Output the (x, y) coordinate of the center of the cell containing the given text.  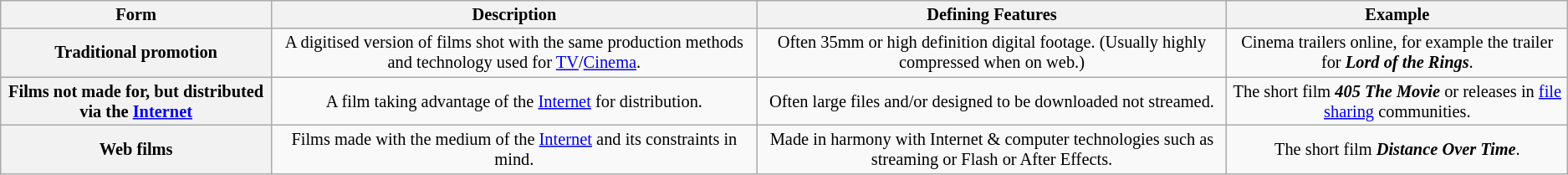
A film taking advantage of the Internet for distribution. (513, 101)
Example (1397, 14)
Form (136, 14)
Often 35mm or high definition digital footage. (Usually highly compressed when on web.) (992, 53)
Made in harmony with Internet & computer technologies such as streaming or Flash or After Effects. (992, 149)
Web films (136, 149)
A digitised version of films shot with the same production methods and technology used for TV/Cinema. (513, 53)
The short film 405 The Movie or releases in file sharing communities. (1397, 101)
The short film Distance Over Time. (1397, 149)
Defining Features (992, 14)
Cinema trailers online, for example the trailer for Lord of the Rings. (1397, 53)
Description (513, 14)
Films not made for, but distributed via the Internet (136, 101)
Often large files and/or designed to be downloaded not streamed. (992, 101)
Traditional promotion (136, 53)
Films made with the medium of the Internet and its constraints in mind. (513, 149)
